Locate the cell with the specified text and output its [X, Y] center coordinate. 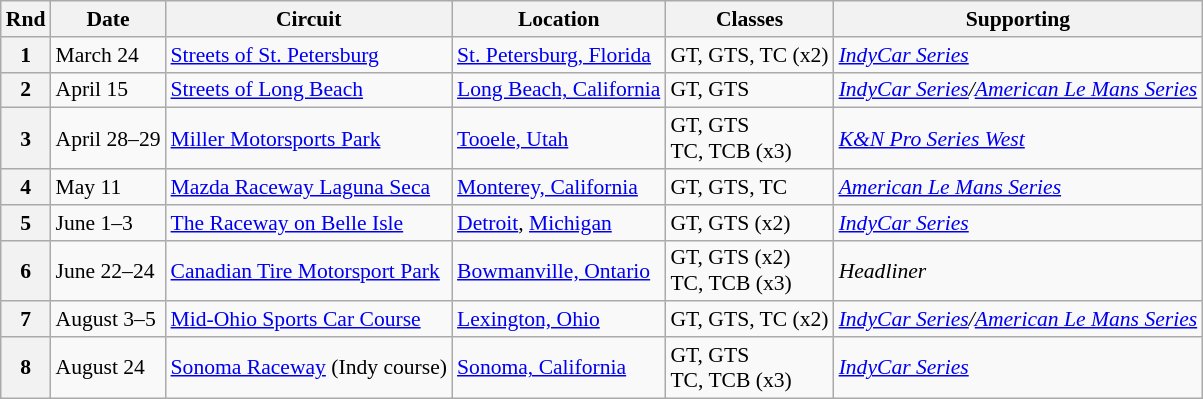
4 [26, 187]
Sonoma, California [558, 368]
April 28–29 [108, 138]
3 [26, 138]
Lexington, Ohio [558, 320]
Location [558, 19]
Date [108, 19]
K&N Pro Series West [1018, 138]
GT, GTS, TC [749, 187]
Mid-Ohio Sports Car Course [309, 320]
2 [26, 90]
Canadian Tire Motorsport Park [309, 270]
Circuit [309, 19]
Streets of Long Beach [309, 90]
Miller Motorsports Park [309, 138]
June 1–3 [108, 223]
GT, GTS [749, 90]
Rnd [26, 19]
April 15 [108, 90]
GT, GTS (x2)TC, TCB (x3) [749, 270]
Mazda Raceway Laguna Seca [309, 187]
May 11 [108, 187]
August 3–5 [108, 320]
The Raceway on Belle Isle [309, 223]
GT, GTS (x2) [749, 223]
St. Petersburg, Florida [558, 55]
8 [26, 368]
Detroit, Michigan [558, 223]
Classes [749, 19]
Headliner [1018, 270]
Tooele, Utah [558, 138]
Streets of St. Petersburg [309, 55]
6 [26, 270]
August 24 [108, 368]
American Le Mans Series [1018, 187]
March 24 [108, 55]
Supporting [1018, 19]
Monterey, California [558, 187]
Sonoma Raceway (Indy course) [309, 368]
5 [26, 223]
Long Beach, California [558, 90]
1 [26, 55]
7 [26, 320]
Bowmanville, Ontario [558, 270]
June 22–24 [108, 270]
